Identify which cell holds the provided text, then report its (x, y) central coordinate. 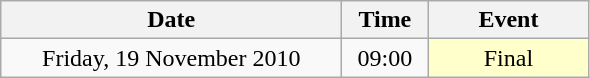
Final (508, 58)
Friday, 19 November 2010 (172, 58)
Event (508, 20)
Time (385, 20)
Date (172, 20)
09:00 (385, 58)
